Identify which cell holds the provided text, then report its (x, y) central coordinate. 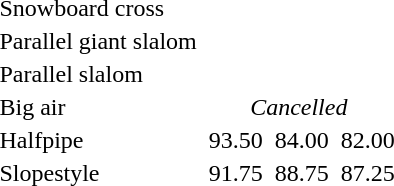
84.00 (302, 140)
93.50 (236, 140)
